Detect which cell encompasses the target text, then output its (x, y) center coordinate. 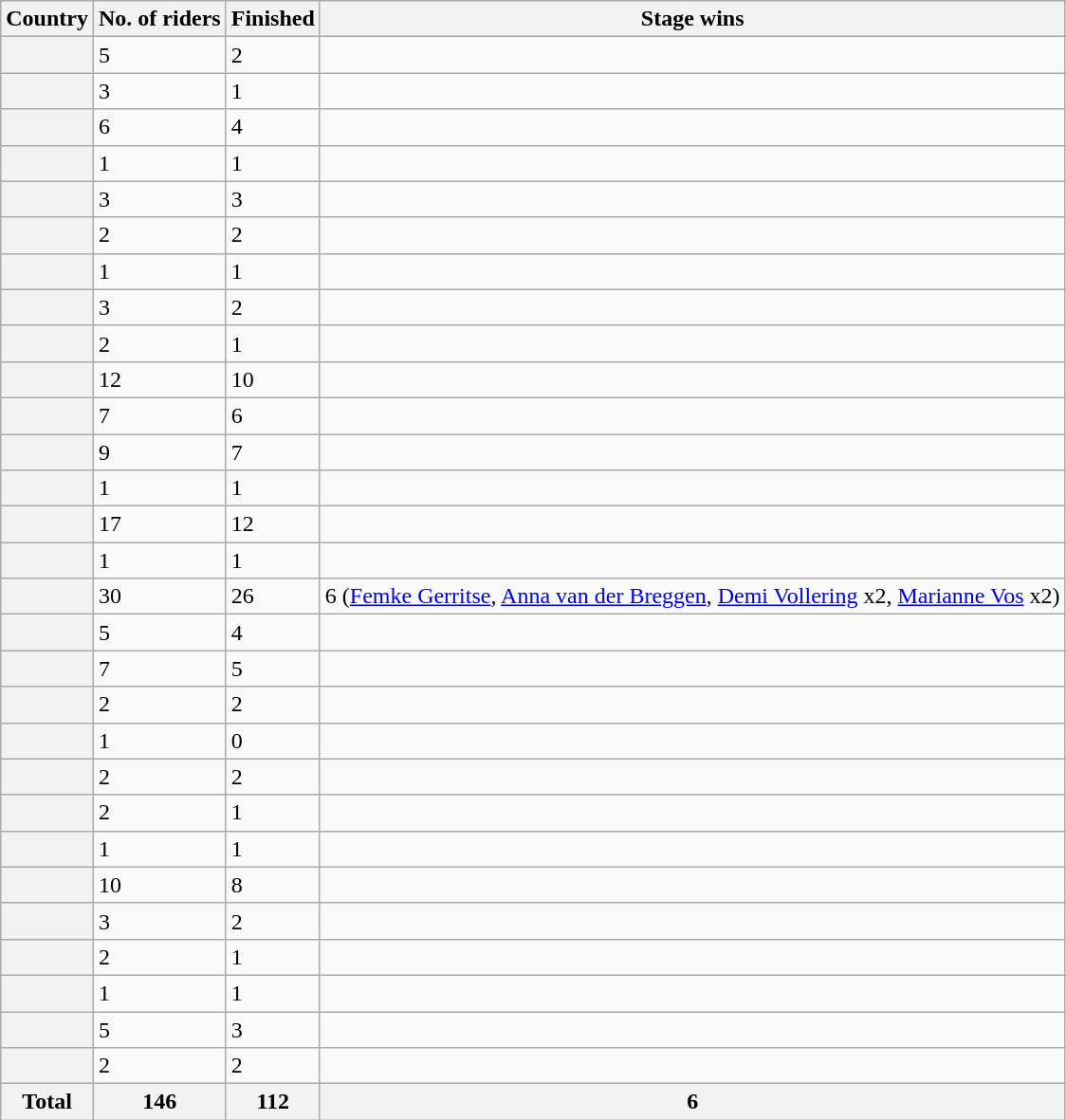
112 (273, 1102)
Stage wins (692, 19)
Country (47, 19)
No. of riders (159, 19)
9 (159, 452)
26 (273, 597)
8 (273, 885)
Finished (273, 19)
6 (Femke Gerritse, Anna van der Breggen, Demi Vollering x2, Marianne Vos x2) (692, 597)
146 (159, 1102)
17 (159, 524)
30 (159, 597)
0 (273, 741)
Total (47, 1102)
